Determine the [X, Y] coordinate at the center of the cell enclosing the given text.  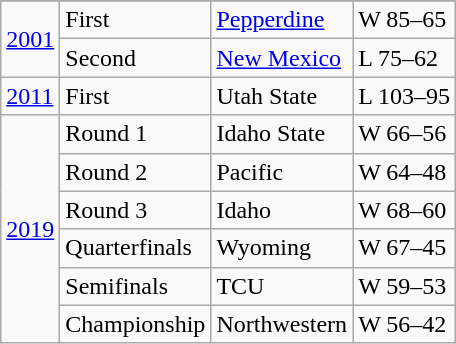
Pacific [282, 172]
Wyoming [282, 248]
Championship [136, 324]
L 103–95 [404, 96]
W 66–56 [404, 134]
W 68–60 [404, 210]
Round 1 [136, 134]
2019 [30, 229]
W 56–42 [404, 324]
W 64–48 [404, 172]
W 59–53 [404, 286]
2011 [30, 96]
Pepperdine [282, 20]
Idaho State [282, 134]
New Mexico [282, 58]
Round 2 [136, 172]
W 67–45 [404, 248]
W 85–65 [404, 20]
2001 [30, 39]
Semifinals [136, 286]
Round 3 [136, 210]
L 75–62 [404, 58]
TCU [282, 286]
Utah State [282, 96]
Quarterfinals [136, 248]
Idaho [282, 210]
Northwestern [282, 324]
Second [136, 58]
